Detect which cell encompasses the target text, then output its [x, y] center coordinate. 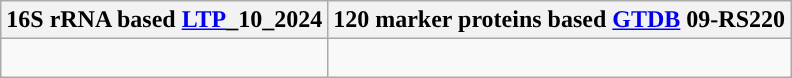
16S rRNA based LTP_10_2024 [164, 20]
120 marker proteins based GTDB 09-RS220 [560, 20]
